Extract the [x, y] coordinate from the center of the cell holding the provided text.  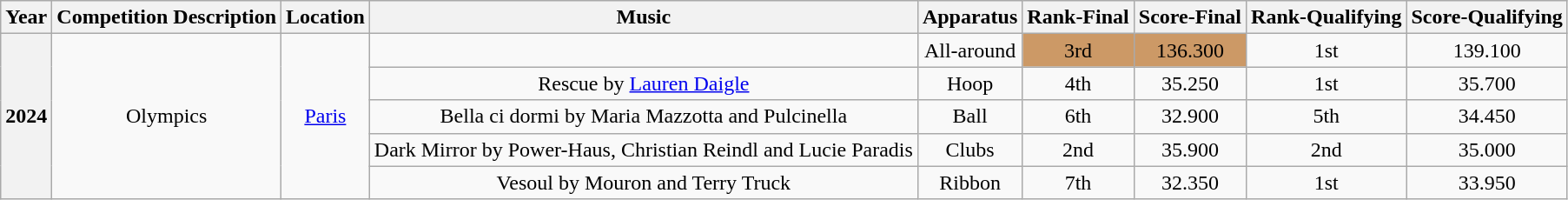
Year [26, 17]
Score-Qualifying [1487, 17]
35.900 [1190, 150]
Rescue by Lauren Daigle [643, 83]
7th [1078, 183]
Rank-Qualifying [1327, 17]
35.700 [1487, 83]
35.000 [1487, 150]
Score-Final [1190, 17]
Bella ci dormi by Maria Mazzotta and Pulcinella [643, 117]
Music [643, 17]
Paris [326, 117]
32.900 [1190, 117]
Olympics [167, 117]
35.250 [1190, 83]
Dark Mirror by Power-Haus, Christian Reindl and Lucie Paradis [643, 150]
All-around [969, 50]
Ball [969, 117]
Rank-Final [1078, 17]
Clubs [969, 150]
Vesoul by Mouron and Terry Truck [643, 183]
Competition Description [167, 17]
5th [1327, 117]
Hoop [969, 83]
6th [1078, 117]
136.300 [1190, 50]
34.450 [1487, 117]
3rd [1078, 50]
32.350 [1190, 183]
33.950 [1487, 183]
Ribbon [969, 183]
139.100 [1487, 50]
Apparatus [969, 17]
Location [326, 17]
4th [1078, 83]
2024 [26, 117]
